Return the [X, Y] coordinate for the center point of the cell that contains the specified text.  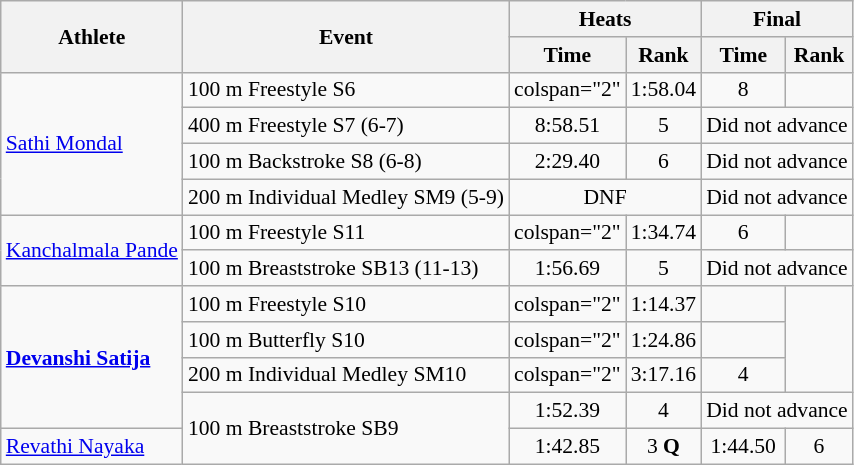
1:58.04 [664, 90]
8 [743, 90]
Devanshi Satija [92, 357]
2:29.40 [568, 162]
1:34.74 [664, 233]
100 m Breaststroke SB13 (11-13) [346, 269]
3:17.16 [664, 375]
Kanchalmala Pande [92, 250]
DNF [605, 197]
Heats [605, 19]
8:58.51 [568, 126]
100 m Freestyle S6 [346, 90]
1:44.50 [743, 447]
Final [777, 19]
400 m Freestyle S7 (6-7) [346, 126]
Event [346, 36]
Revathi Nayaka [92, 447]
100 m Freestyle S10 [346, 304]
1:42.85 [568, 447]
1:14.37 [664, 304]
Athlete [92, 36]
1:56.69 [568, 269]
100 m Backstroke S8 (6-8) [346, 162]
1:24.86 [664, 340]
Sathi Mondal [92, 143]
100 m Freestyle S11 [346, 233]
200 m Individual Medley SM10 [346, 375]
100 m Breaststroke SB9 [346, 428]
3 Q [664, 447]
200 m Individual Medley SM9 (5-9) [346, 197]
100 m Butterfly S10 [346, 340]
1:52.39 [568, 411]
